Output the (x, y) coordinate of the center of the cell containing the given text.  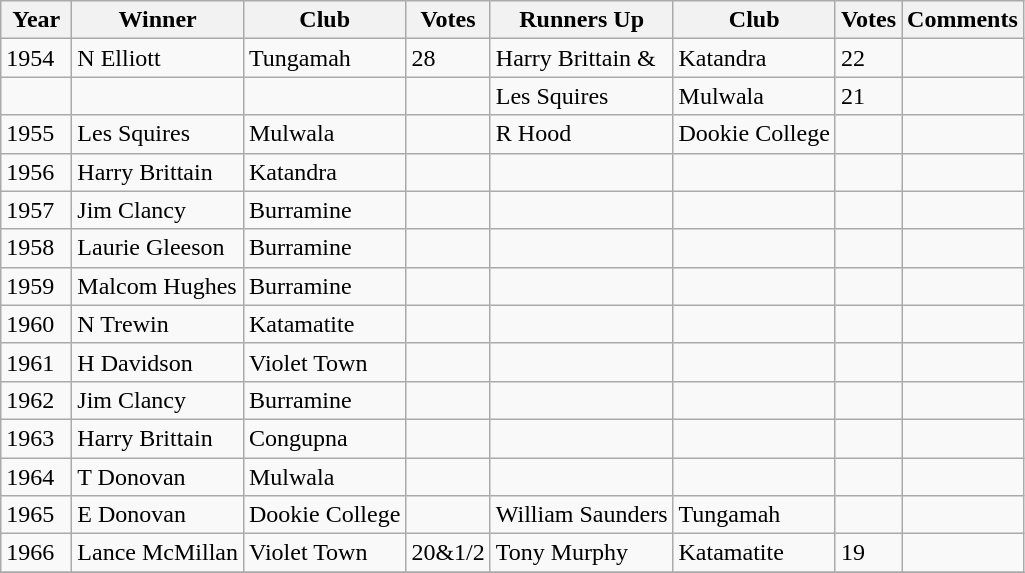
1961 (36, 362)
H Davidson (158, 362)
1959 (36, 286)
1960 (36, 324)
1958 (36, 248)
1954 (36, 58)
1963 (36, 438)
Comments (963, 20)
Harry Brittain & (582, 58)
William Saunders (582, 515)
Winner (158, 20)
Lance McMillan (158, 553)
E Donovan (158, 515)
21 (868, 96)
1964 (36, 477)
1957 (36, 210)
22 (868, 58)
N Elliott (158, 58)
Laurie Gleeson (158, 248)
20&1/2 (448, 553)
R Hood (582, 134)
1965 (36, 515)
T Donovan (158, 477)
28 (448, 58)
Malcom Hughes (158, 286)
1955 (36, 134)
N Trewin (158, 324)
Congupna (324, 438)
19 (868, 553)
Year (36, 20)
1956 (36, 172)
1966 (36, 553)
1962 (36, 400)
Runners Up (582, 20)
Tony Murphy (582, 553)
